Capture the cell that displays the provided text and extract its (X, Y) central coordinate. 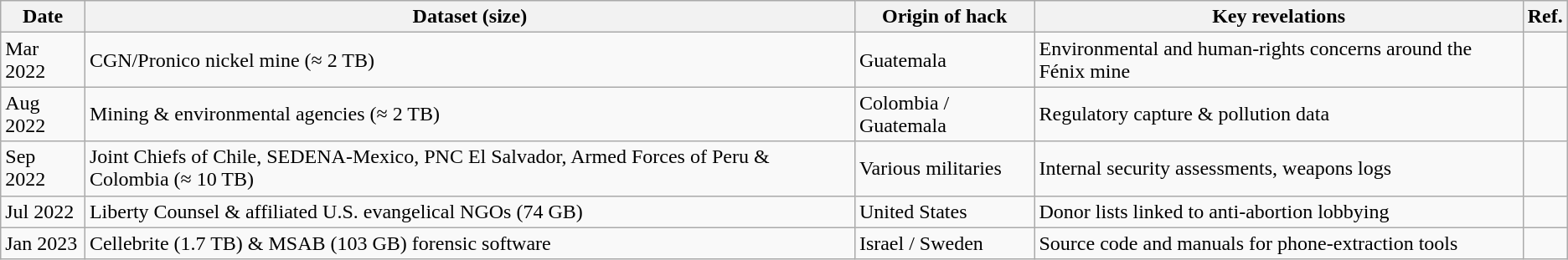
Jul 2022 (44, 212)
Date (44, 17)
Israel / Sweden (945, 243)
Guatemala (945, 60)
United States (945, 212)
Jan 2023 (44, 243)
Internal security assessments, weapons logs (1278, 169)
Donor lists linked to anti-abortion lobbying (1278, 212)
Dataset (size) (469, 17)
CGN/Pronico nickel mine (≈ 2 TB) (469, 60)
Source code and manuals for phone-extraction tools (1278, 243)
Liberty Counsel & affiliated U.S. evangelical NGOs (74 GB) (469, 212)
Mar 2022 (44, 60)
Sep 2022 (44, 169)
Aug 2022 (44, 114)
Key revelations (1278, 17)
Joint Chiefs of Chile, SEDENA-Mexico, PNC El Salvador, Armed Forces of Peru & Colombia (≈ 10 TB) (469, 169)
Regulatory capture & pollution data (1278, 114)
Cellebrite (1.7 TB) & MSAB (103 GB) forensic software (469, 243)
Origin of hack (945, 17)
Environmental and human-rights concerns around the Fénix mine (1278, 60)
Mining & environmental agencies (≈ 2 TB) (469, 114)
Colombia / Guatemala (945, 114)
Ref. (1545, 17)
Various militaries (945, 169)
